Detect which cell encompasses the target text, then output its (X, Y) center coordinate. 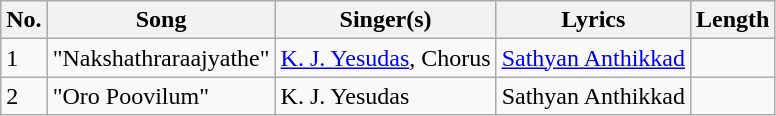
K. J. Yesudas (386, 96)
2 (24, 96)
Song (161, 20)
K. J. Yesudas, Chorus (386, 58)
"Oro Poovilum" (161, 96)
Length (733, 20)
No. (24, 20)
1 (24, 58)
"Nakshathraraajyathe" (161, 58)
Lyrics (593, 20)
Singer(s) (386, 20)
